Identify which cell holds the provided text, then report its [x, y] central coordinate. 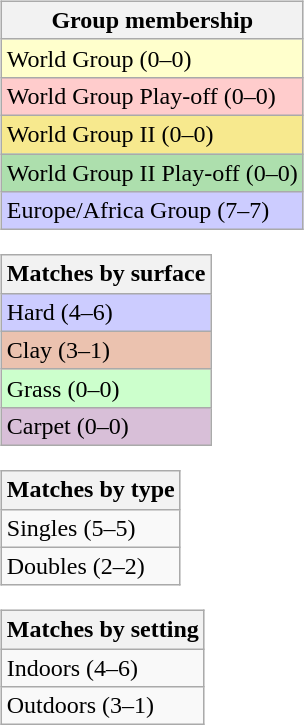
Doubles (2–2) [90, 566]
World Group II Play-off (0–0) [152, 173]
World Group II (0–0) [152, 134]
Outdoors (3–1) [102, 706]
Matches by setting [102, 630]
World Group (0–0) [152, 58]
Indoors (4–6) [102, 668]
Carpet (0–0) [106, 426]
Matches by surface [106, 274]
Matches by type [90, 490]
Group membership [152, 20]
Grass (0–0) [106, 388]
Hard (4–6) [106, 312]
Europe/Africa Group (7–7) [152, 211]
World Group Play-off (0–0) [152, 96]
Clay (3–1) [106, 350]
Singles (5–5) [90, 528]
